Pinpoint the cell where the given text exists, returning its [X, Y] midpoint coordinate. 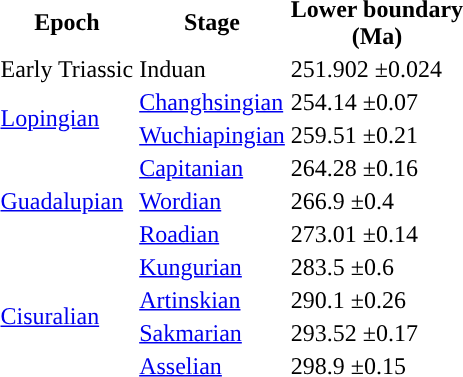
Induan [212, 69]
Capitanian [212, 168]
Wordian [212, 201]
Sakmarian [212, 333]
Wuchiapingian [212, 135]
Artinskian [212, 300]
Roadian [212, 234]
Changhsingian [212, 102]
Kungurian [212, 267]
